From the cell containing the given text, extract its center point as [x, y] coordinate. 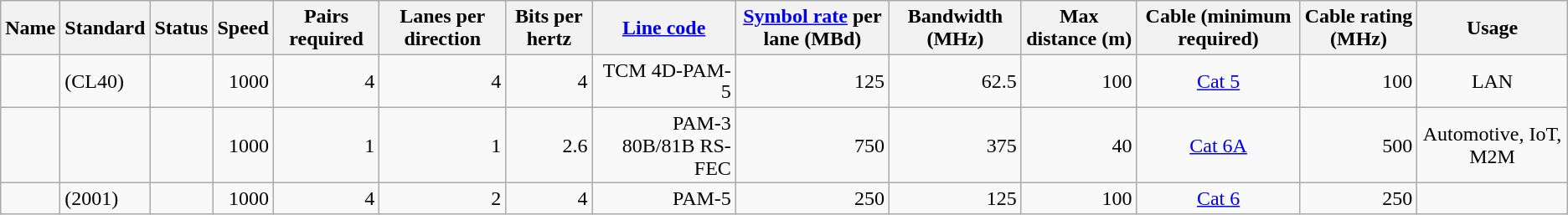
2 [442, 199]
500 [1359, 145]
Name [30, 28]
Max distance (m) [1079, 28]
Standard [106, 28]
PAM-3 80B/81B RS-FEC [663, 145]
TCM 4D-PAM-5 [663, 81]
Line code [663, 28]
Speed [243, 28]
(CL40) [106, 81]
Cat 6A [1218, 145]
Symbol rate per lane (MBd) [812, 28]
(2001) [106, 199]
375 [956, 145]
Lanes per direction [442, 28]
Status [181, 28]
Cable rating (MHz) [1359, 28]
2.6 [549, 145]
Cat 5 [1218, 81]
Bandwidth (MHz) [956, 28]
750 [812, 145]
Cat 6 [1218, 199]
Usage [1493, 28]
Cable (minimum required) [1218, 28]
Pairs required [326, 28]
LAN [1493, 81]
40 [1079, 145]
62.5 [956, 81]
PAM-5 [663, 199]
Automotive, IoT, M2M [1493, 145]
Bits per hertz [549, 28]
